From the cell containing the given text, extract its center point as (X, Y) coordinate. 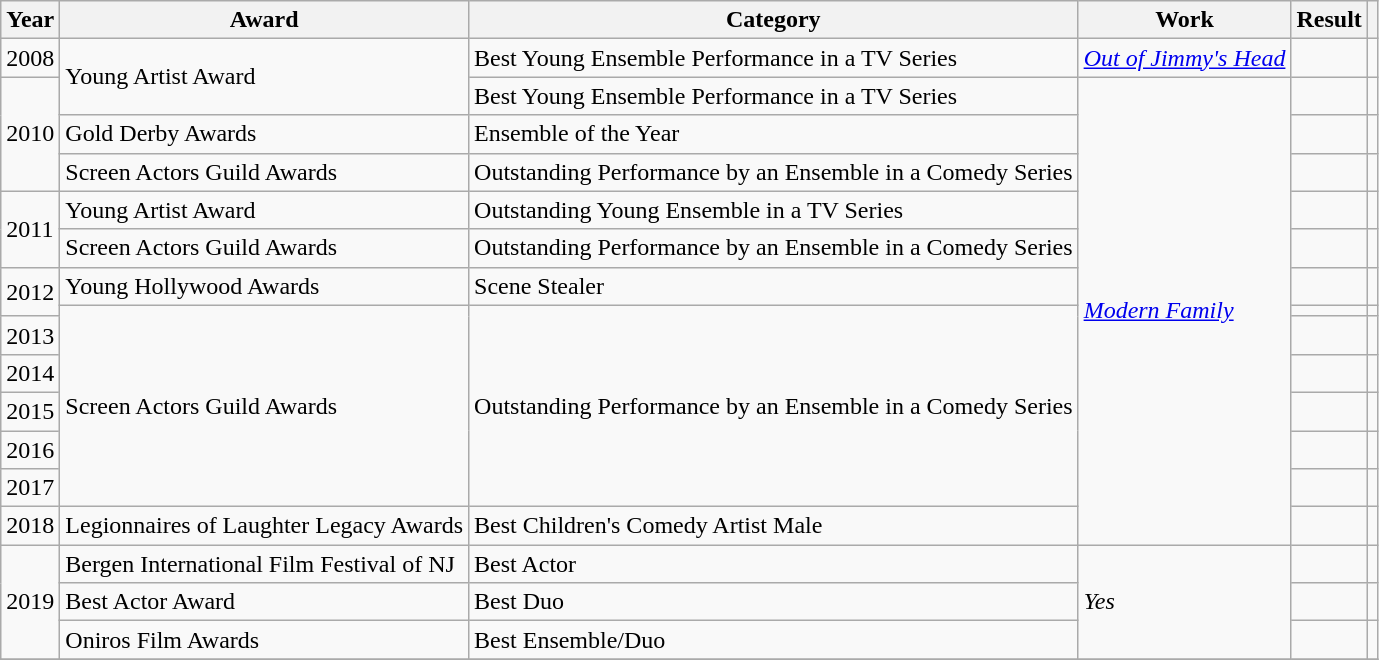
2017 (30, 488)
2019 (30, 602)
Gold Derby Awards (264, 134)
2015 (30, 411)
Scene Stealer (774, 286)
2014 (30, 373)
Ensemble of the Year (774, 134)
Out of Jimmy's Head (1184, 58)
Young Hollywood Awards (264, 286)
Bergen International Film Festival of NJ (264, 564)
Best Duo (774, 602)
2010 (30, 134)
2008 (30, 58)
Year (30, 20)
Yes (1184, 602)
Best Ensemble/Duo (774, 640)
2013 (30, 335)
Modern Family (1184, 311)
Award (264, 20)
Result (1329, 20)
Best Children's Comedy Artist Male (774, 526)
2012 (30, 292)
Oniros Film Awards (264, 640)
Best Actor Award (264, 602)
2016 (30, 449)
2011 (30, 229)
2018 (30, 526)
Outstanding Young Ensemble in a TV Series (774, 210)
Legionnaires of Laughter Legacy Awards (264, 526)
Work (1184, 20)
Category (774, 20)
Best Actor (774, 564)
